Detect which cell encompasses the target text, then output its [x, y] center coordinate. 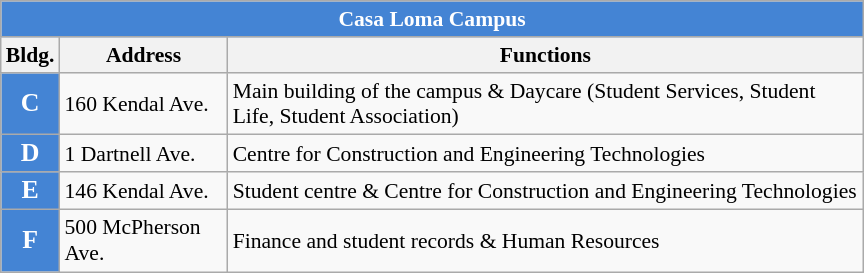
E [30, 192]
160 Kendal Ave. [143, 104]
Student centre & Centre for Construction and Engineering Technologies [546, 192]
F [30, 241]
C [30, 104]
146 Kendal Ave. [143, 192]
Finance and student records & Human Resources [546, 241]
500 McPherson Ave. [143, 241]
Main building of the campus & Daycare (Student Services, Student Life, Student Association) [546, 104]
Centre for Construction and Engineering Technologies [546, 154]
Functions [546, 55]
Casa Loma Campus [432, 19]
Bldg. [30, 55]
1 Dartnell Ave. [143, 154]
D [30, 154]
Address [143, 55]
